Output the [x, y] coordinate of the center of the cell containing the given text.  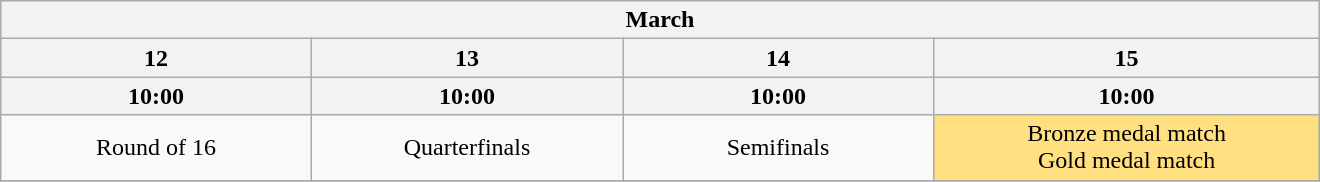
Semifinals [778, 148]
Bronze medal matchGold medal match [1127, 148]
Round of 16 [156, 148]
March [660, 20]
13 [466, 58]
14 [778, 58]
Quarterfinals [466, 148]
12 [156, 58]
15 [1127, 58]
